Pinpoint the cell where the given text exists, returning its [x, y] midpoint coordinate. 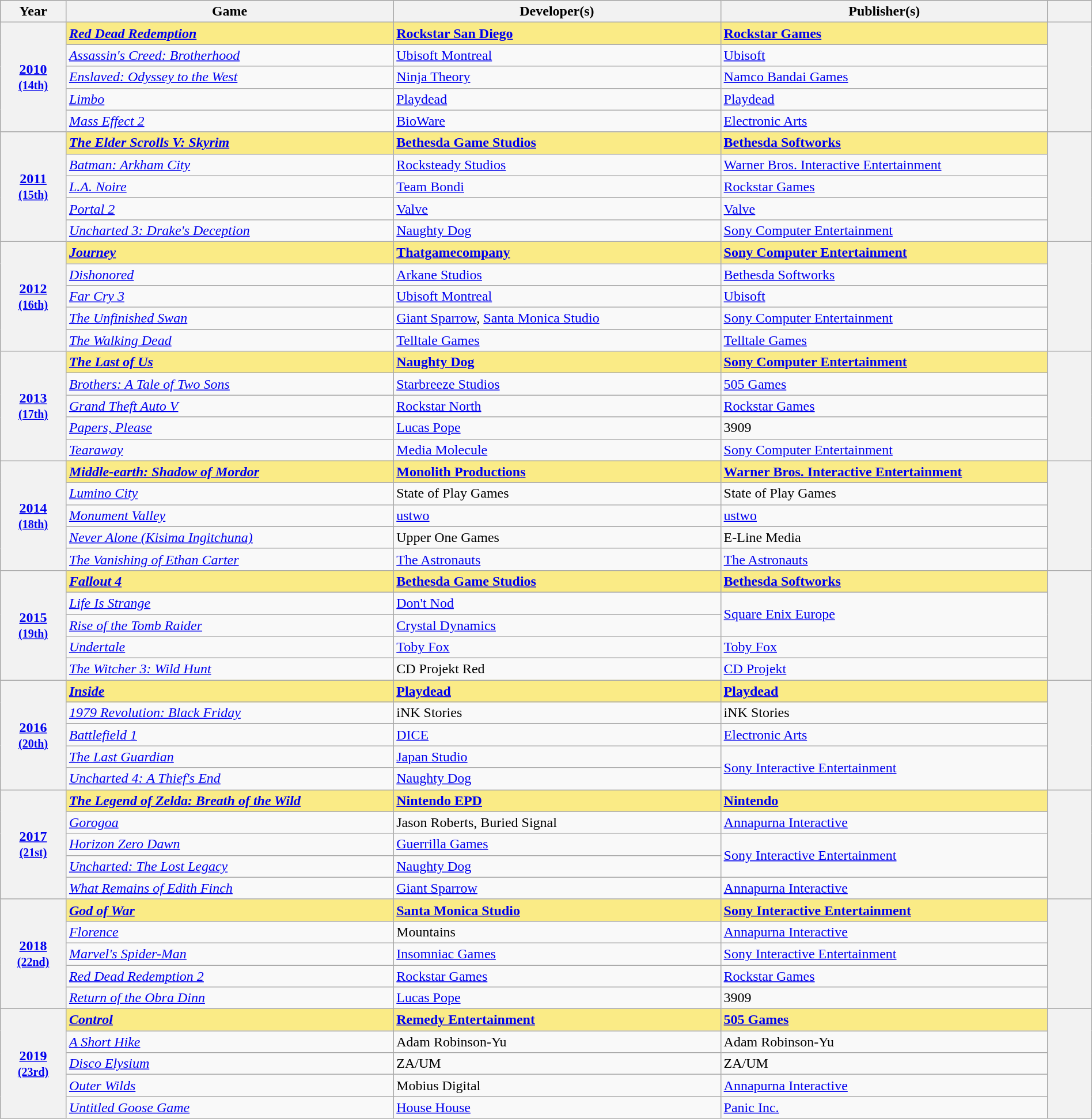
Portal 2 [229, 208]
The Last of Us [229, 362]
Red Dead Redemption [229, 33]
Return of the Obra Dinn [229, 998]
Remedy Entertainment [557, 1020]
Battlefield 1 [229, 735]
Monolith Productions [557, 472]
2019 (23rd) [33, 1064]
Ninja Theory [557, 77]
Uncharted 4: A Thief's End [229, 779]
The Legend of Zelda: Breath of the Wild [229, 801]
E-Line Media [884, 537]
Publisher(s) [884, 12]
Outer Wilds [229, 1086]
Santa Monica Studio [557, 910]
Middle-earth: Shadow of Mordor [229, 472]
Mountains [557, 932]
Fallout 4 [229, 581]
2014 (18th) [33, 515]
2016 (20th) [33, 735]
Brothers: A Tale of Two Sons [229, 384]
Undertale [229, 647]
L.A. Noire [229, 187]
DICE [557, 735]
Namco Bandai Games [884, 77]
2018 (22nd) [33, 954]
The Last Guardian [229, 757]
Enslaved: Odyssey to the West [229, 77]
Crystal Dynamics [557, 625]
Monument Valley [229, 515]
Rockstar North [557, 406]
Panic Inc. [884, 1107]
Florence [229, 932]
Limbo [229, 99]
Thatgamecompany [557, 252]
Giant Sparrow, Santa Monica Studio [557, 318]
A Short Hike [229, 1042]
CD Projekt Red [557, 669]
2012 (16th) [33, 296]
The Witcher 3: Wild Hunt [229, 669]
Journey [229, 252]
2015 (19th) [33, 625]
The Vanishing of Ethan Carter [229, 559]
Rocksteady Studios [557, 165]
2017 (21st) [33, 844]
The Elder Scrolls V: Skyrim [229, 143]
CD Projekt [884, 669]
2010 (14th) [33, 77]
Gorogoa [229, 822]
BioWare [557, 121]
Team Bondi [557, 187]
Untitled Goose Game [229, 1107]
Far Cry 3 [229, 297]
Jason Roberts, Buried Signal [557, 822]
Starbreeze Studios [557, 384]
Lumino City [229, 494]
Guerrilla Games [557, 844]
Papers, Please [229, 428]
Life Is Strange [229, 603]
Disco Elysium [229, 1064]
Giant Sparrow [557, 888]
Dishonored [229, 275]
Tearaway [229, 450]
Nintendo [884, 801]
Media Molecule [557, 450]
What Remains of Edith Finch [229, 888]
2011 (15th) [33, 187]
Uncharted 3: Drake's Deception [229, 230]
Arkane Studios [557, 275]
Mass Effect 2 [229, 121]
Control [229, 1020]
The Walking Dead [229, 340]
2013 (17th) [33, 406]
Insomniac Games [557, 954]
Inside [229, 691]
Uncharted: The Lost Legacy [229, 866]
Game [229, 12]
Nintendo EPD [557, 801]
House House [557, 1107]
Rockstar San Diego [557, 33]
Year [33, 12]
Japan Studio [557, 757]
Rise of the Tomb Raider [229, 625]
Batman: Arkham City [229, 165]
Developer(s) [557, 12]
Square Enix Europe [884, 614]
Horizon Zero Dawn [229, 844]
Marvel's Spider-Man [229, 954]
God of War [229, 910]
Grand Theft Auto V [229, 406]
The Unfinished Swan [229, 318]
Upper One Games [557, 537]
Don't Nod [557, 603]
Mobius Digital [557, 1086]
Red Dead Redemption 2 [229, 976]
Assassin's Creed: Brotherhood [229, 55]
Never Alone (Kisima Ingitchuna) [229, 537]
1979 Revolution: Black Friday [229, 713]
